Search for the cell housing the specified text and yield its (x, y) center coordinate. 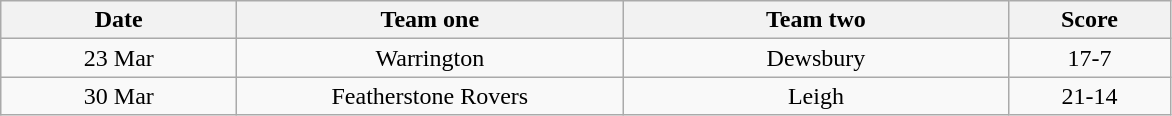
Team one (430, 20)
Warrington (430, 58)
Leigh (816, 96)
Score (1090, 20)
Dewsbury (816, 58)
21-14 (1090, 96)
Date (119, 20)
17-7 (1090, 58)
30 Mar (119, 96)
23 Mar (119, 58)
Featherstone Rovers (430, 96)
Team two (816, 20)
